Scan for the cell matching the given text and deliver its [X, Y] coordinate at center. 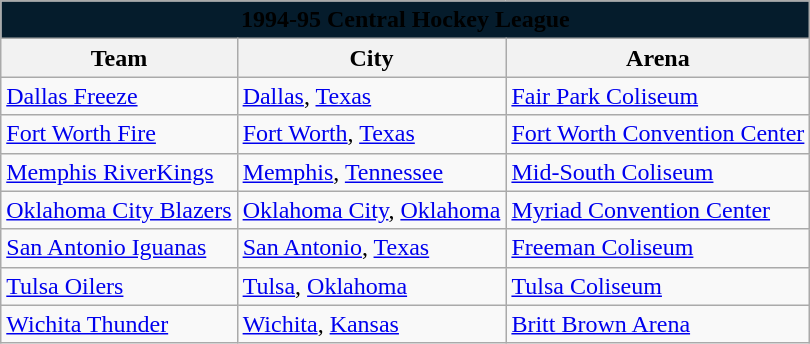
Tulsa Oilers [119, 286]
Dallas, Texas [372, 96]
Myriad Convention Center [658, 210]
Dallas Freeze [119, 96]
Tulsa, Oklahoma [372, 286]
Wichita, Kansas [372, 324]
Memphis RiverKings [119, 172]
Oklahoma City Blazers [119, 210]
Team [119, 58]
Tulsa Coliseum [658, 286]
Memphis, Tennessee [372, 172]
Wichita Thunder [119, 324]
San Antonio Iguanas [119, 248]
San Antonio, Texas [372, 248]
Fair Park Coliseum [658, 96]
Arena [658, 58]
Fort Worth Fire [119, 134]
Fort Worth, Texas [372, 134]
Fort Worth Convention Center [658, 134]
Britt Brown Arena [658, 324]
City [372, 58]
Oklahoma City, Oklahoma [372, 210]
Freeman Coliseum [658, 248]
Mid-South Coliseum [658, 172]
1994-95 Central Hockey League [406, 20]
